Locate the cell with the specified text and output its (x, y) center coordinate. 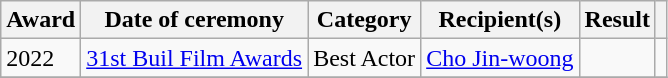
Cho Jin-woong (500, 58)
Recipient(s) (500, 20)
Date of ceremony (194, 20)
2022 (41, 58)
Best Actor (364, 58)
Award (41, 20)
Category (364, 20)
31st Buil Film Awards (194, 58)
Result (617, 20)
